Search for the cell housing the specified text and yield its [X, Y] center coordinate. 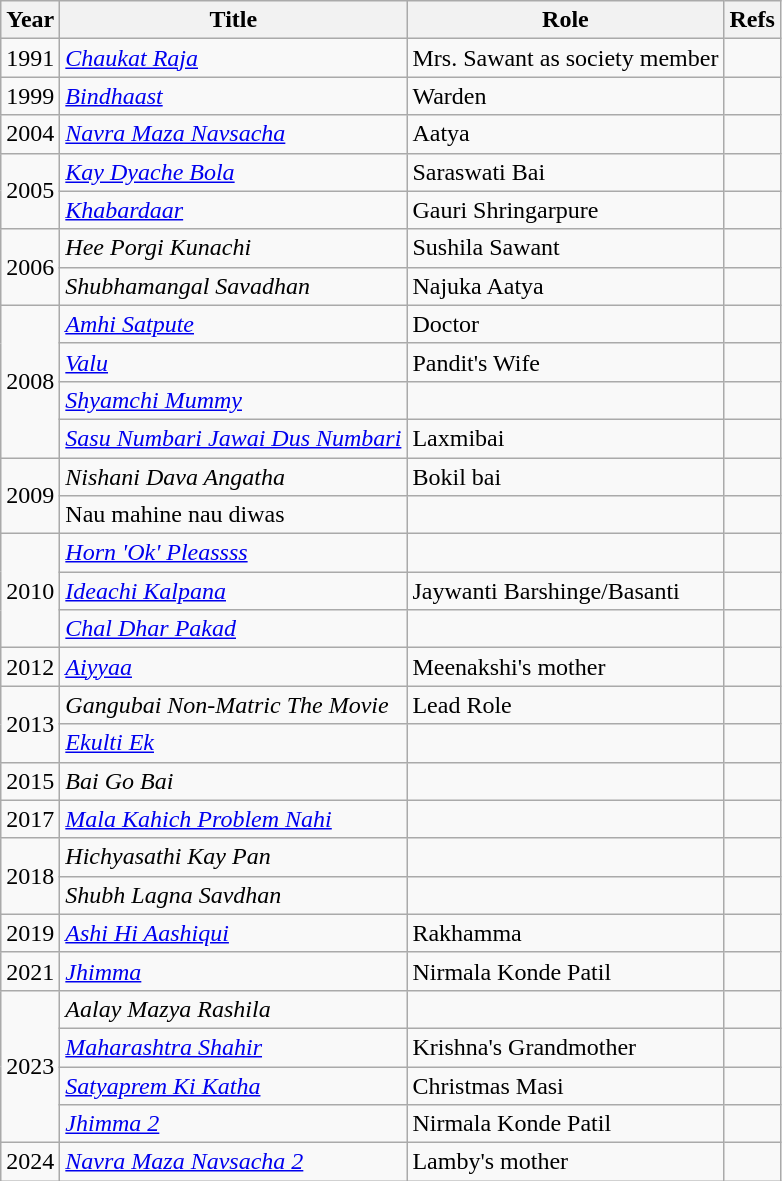
Shubhamangal Savadhan [234, 286]
Shyamchi Mummy [234, 400]
2009 [30, 496]
1999 [30, 96]
Khabardaar [234, 210]
2012 [30, 667]
2010 [30, 591]
Mrs. Sawant as society member [566, 58]
Bokil bai [566, 477]
2015 [30, 781]
Doctor [566, 324]
Krishna's Grandmother [566, 1047]
Jhimma 2 [234, 1124]
Maharashtra Shahir [234, 1047]
Lead Role [566, 705]
Hee Porgi Kunachi [234, 248]
Gangubai Non-Matric The Movie [234, 705]
Amhi Satpute [234, 324]
Jhimma [234, 971]
Sushila Sawant [566, 248]
Navra Maza Navsacha [234, 134]
Rakhamma [566, 933]
Shubh Lagna Savdhan [234, 895]
Valu [234, 362]
Najuka Aatya [566, 286]
2018 [30, 876]
Nishani Dava Angatha [234, 477]
2023 [30, 1066]
Laxmibai [566, 438]
Saraswati Bai [566, 172]
Role [566, 20]
Warden [566, 96]
Lamby's mother [566, 1162]
Aatya [566, 134]
Ideachi Kalpana [234, 591]
Refs [752, 20]
Navra Maza Navsacha 2 [234, 1162]
Sasu Numbari Jawai Dus Numbari [234, 438]
2017 [30, 819]
Pandit's Wife [566, 362]
Christmas Masi [566, 1085]
1991 [30, 58]
Title [234, 20]
Mala Kahich Problem Nahi [234, 819]
Ashi Hi Aashiqui [234, 933]
Aiyyaa [234, 667]
Horn 'Ok' Pleassss [234, 553]
2008 [30, 381]
Meenakshi's mother [566, 667]
Gauri Shringarpure [566, 210]
Jaywanti Barshinge/Basanti [566, 591]
Satyaprem Ki Katha [234, 1085]
Ekulti Ek [234, 743]
2021 [30, 971]
2019 [30, 933]
Chaukat Raja [234, 58]
2004 [30, 134]
Kay Dyache Bola [234, 172]
Bai Go Bai [234, 781]
Chal Dhar Pakad [234, 629]
Aalay Mazya Rashila [234, 1009]
Bindhaast [234, 96]
2005 [30, 191]
Nau mahine nau diwas [234, 515]
Year [30, 20]
Hichyasathi Kay Pan [234, 857]
2024 [30, 1162]
2006 [30, 267]
2013 [30, 724]
